Scan for the cell matching the given text and deliver its [X, Y] coordinate at center. 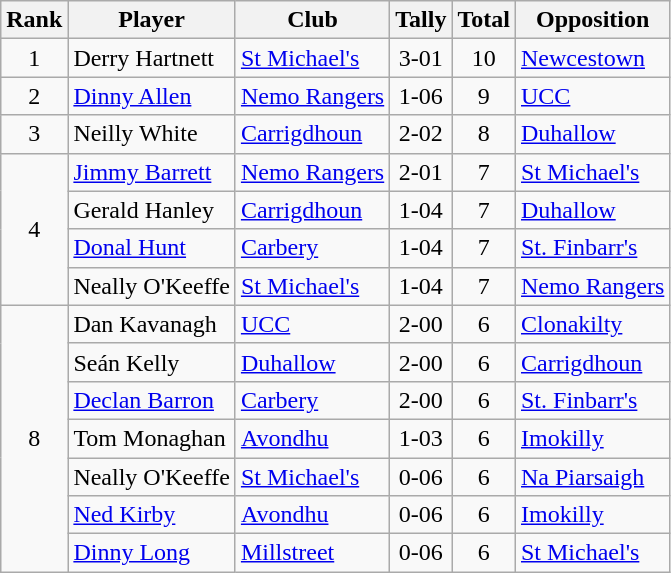
Declan Barron [152, 400]
Na Piarsaigh [592, 477]
2-01 [421, 172]
Total [484, 20]
2 [34, 96]
1-06 [421, 96]
Seán Kelly [152, 362]
Gerald Hanley [152, 210]
Tom Monaghan [152, 438]
1-03 [421, 438]
Opposition [592, 20]
1 [34, 58]
3-01 [421, 58]
Neilly White [152, 134]
Newcestown [592, 58]
4 [34, 229]
Tally [421, 20]
Jimmy Barrett [152, 172]
2-02 [421, 134]
Player [152, 20]
Dan Kavanagh [152, 324]
Clonakilty [592, 324]
Dinny Long [152, 553]
3 [34, 134]
10 [484, 58]
Rank [34, 20]
Club [312, 20]
9 [484, 96]
Millstreet [312, 553]
Donal Hunt [152, 248]
Derry Hartnett [152, 58]
Ned Kirby [152, 515]
Dinny Allen [152, 96]
